Extract the (x, y) coordinate from the center of the cell holding the provided text.  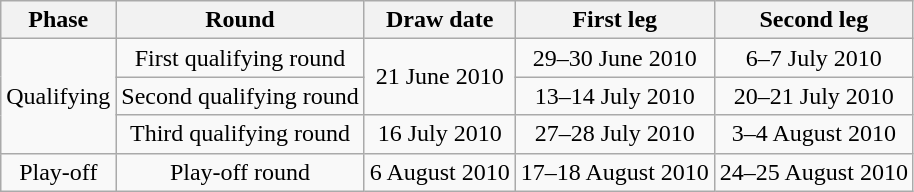
Round (240, 20)
Qualifying (58, 96)
Phase (58, 20)
3–4 August 2010 (814, 134)
Play-off round (240, 172)
Play-off (58, 172)
29–30 June 2010 (614, 58)
21 June 2010 (440, 77)
20–21 July 2010 (814, 96)
Second qualifying round (240, 96)
17–18 August 2010 (614, 172)
Draw date (440, 20)
First leg (614, 20)
6 August 2010 (440, 172)
6–7 July 2010 (814, 58)
24–25 August 2010 (814, 172)
27–28 July 2010 (614, 134)
First qualifying round (240, 58)
Second leg (814, 20)
Third qualifying round (240, 134)
16 July 2010 (440, 134)
13–14 July 2010 (614, 96)
